Determine the (X, Y) coordinate at the center of the cell enclosing the given text.  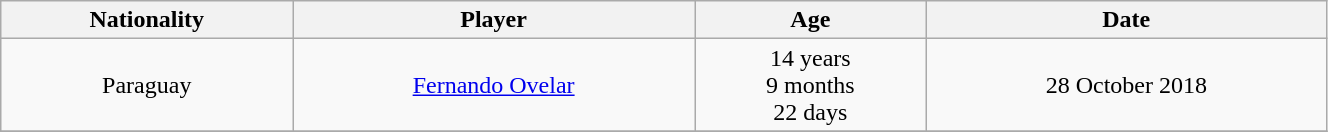
Paraguay (147, 85)
28 October 2018 (1126, 85)
Nationality (147, 20)
Fernando Ovelar (494, 85)
14 years9 months22 days (810, 85)
Player (494, 20)
Age (810, 20)
Date (1126, 20)
